Output the [X, Y] coordinate of the center of the cell containing the given text.  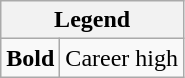
Legend [92, 20]
Bold [30, 58]
Career high [122, 58]
